Return the (X, Y) coordinate for the center point of the cell that contains the specified text.  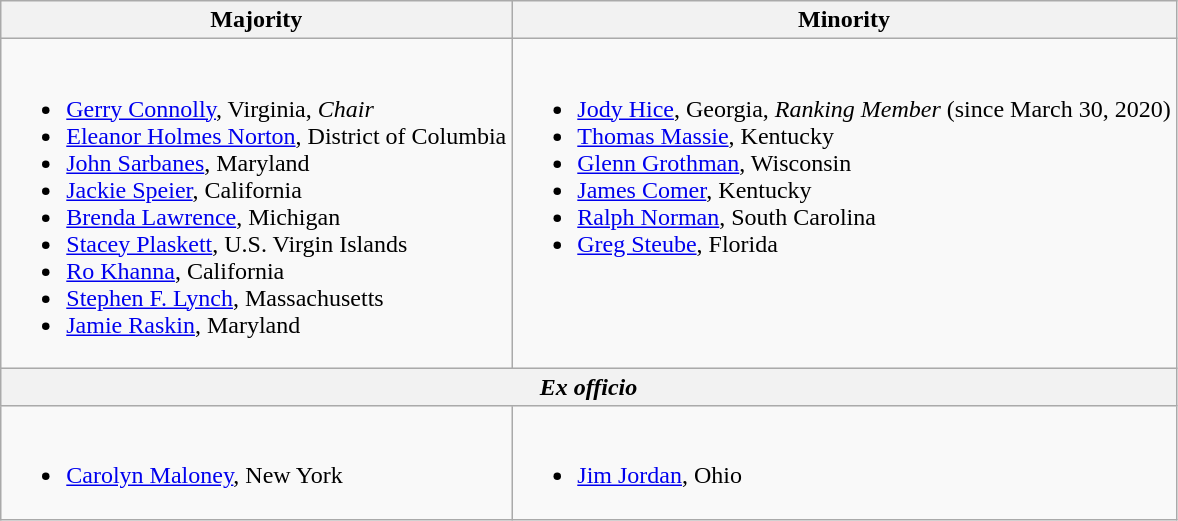
Jim Jordan, Ohio (844, 462)
Ex officio (589, 387)
Majority (256, 20)
Minority (844, 20)
Carolyn Maloney, New York (256, 462)
